Output the (X, Y) coordinate of the center of the cell containing the given text.  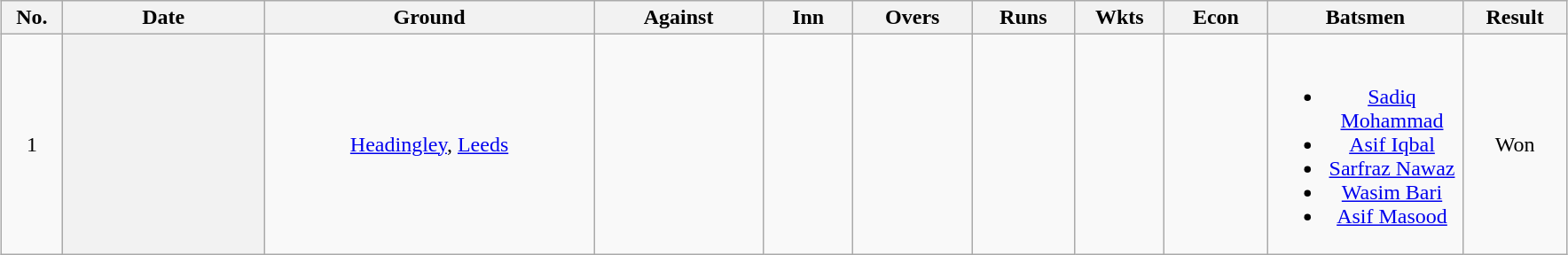
Against (679, 18)
Headingley, Leeds (429, 144)
Runs (1023, 18)
1 (32, 144)
Sadiq MohammadAsif IqbalSarfraz NawazWasim BariAsif Masood (1366, 144)
Econ (1216, 18)
Wkts (1119, 18)
Batsmen (1366, 18)
Overs (913, 18)
Date (163, 18)
Result (1515, 18)
Won (1515, 144)
Inn (809, 18)
No. (32, 18)
Ground (429, 18)
